Detect which cell encompasses the target text, then output its [x, y] center coordinate. 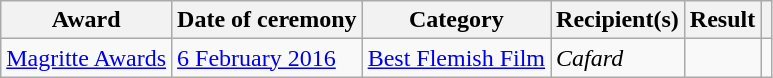
Date of ceremony [268, 20]
Best Flemish Film [456, 58]
Award [86, 20]
Category [456, 20]
Cafard [618, 58]
6 February 2016 [268, 58]
Result [722, 20]
Magritte Awards [86, 58]
Recipient(s) [618, 20]
